Extract the [x, y] coordinate from the center of the cell holding the provided text.  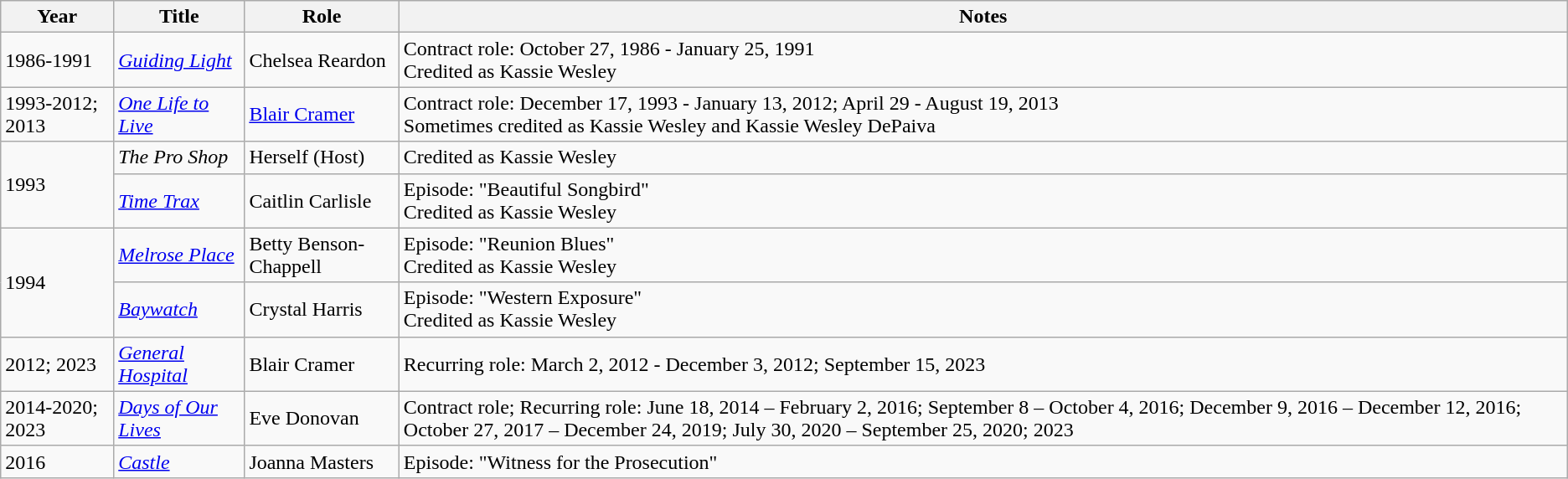
Baywatch [179, 310]
Episode: "Beautiful Songbird"Credited as Kassie Wesley [983, 201]
The Pro Shop [179, 157]
Joanna Masters [322, 461]
Melrose Place [179, 255]
Contract role: December 17, 1993 - January 13, 2012; April 29 - August 19, 2013Sometimes credited as Kassie Wesley and Kassie Wesley DePaiva [983, 114]
One Life to Live [179, 114]
1994 [57, 282]
1993 [57, 184]
Days of Our Lives [179, 419]
Episode: "Witness for the Prosecution" [983, 461]
Betty Benson-Chappell [322, 255]
2016 [57, 461]
Chelsea Reardon [322, 60]
Caitlin Carlisle [322, 201]
Contract role: October 27, 1986 - January 25, 1991Credited as Kassie Wesley [983, 60]
Crystal Harris [322, 310]
Herself (Host) [322, 157]
Time Trax [179, 201]
Role [322, 17]
Title [179, 17]
Eve Donovan [322, 419]
General Hospital [179, 363]
2012; 2023 [57, 363]
Guiding Light [179, 60]
Notes [983, 17]
2014-2020; 2023 [57, 419]
Credited as Kassie Wesley [983, 157]
1993-2012; 2013 [57, 114]
Episode: "Western Exposure"Credited as Kassie Wesley [983, 310]
Castle [179, 461]
Recurring role: March 2, 2012 - December 3, 2012; September 15, 2023 [983, 363]
Year [57, 17]
1986-1991 [57, 60]
Episode: "Reunion Blues"Credited as Kassie Wesley [983, 255]
